Identify which cell holds the provided text, then report its [x, y] central coordinate. 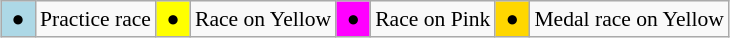
Practice race [96, 19]
Medal race on Yellow [629, 19]
Race on Yellow [263, 19]
Race on Pink [432, 19]
